Provide the (X, Y) coordinate of the cell's center where the given text is located.  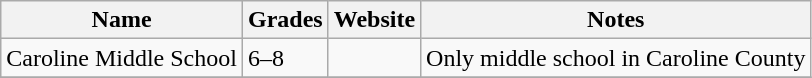
Website (374, 20)
Only middle school in Caroline County (616, 58)
Notes (616, 20)
Caroline Middle School (122, 58)
Name (122, 20)
6–8 (285, 58)
Grades (285, 20)
